Locate the cell with the specified text and output its [x, y] center coordinate. 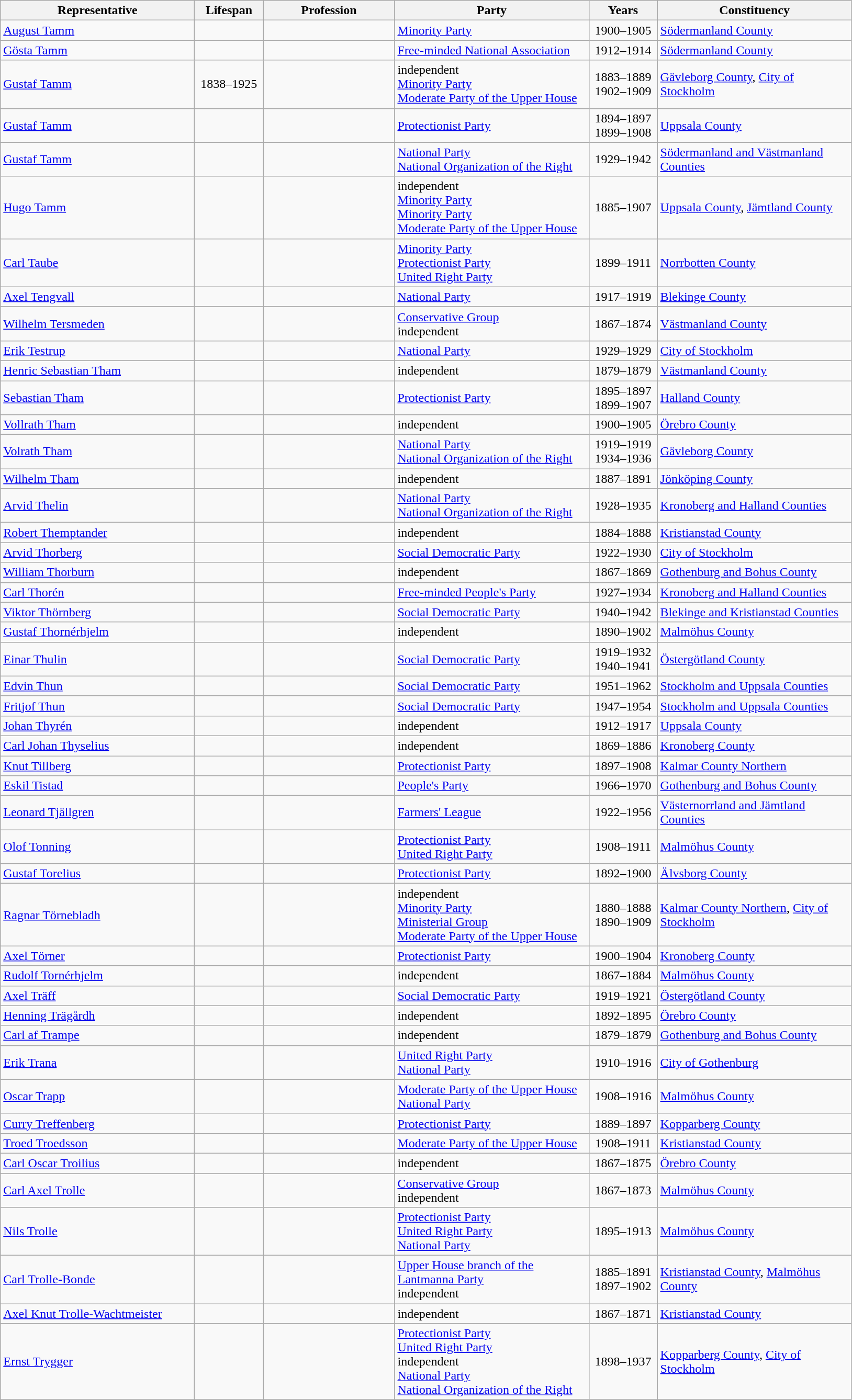
Protectionist Party United Right Party independent National Party National Organization of the Right [492, 1362]
City of Gothenburg [755, 1062]
1919–19191934–1936 [623, 452]
1929–1929 [623, 351]
1885–1907 [623, 207]
Rudolf Tornérhjelm [97, 976]
Carl Axel Trolle [97, 1190]
Hugo Tamm [97, 207]
Kalmar County Northern [755, 765]
Halland County [755, 398]
Blekinge and Kristianstad Counties [755, 612]
Johan Thyrén [97, 726]
1951–1962 [623, 686]
1869–1886 [623, 746]
Älvsborg County [755, 874]
August Tamm [97, 30]
1897–1908 [623, 765]
independent Minority Party Minority Party Moderate Party of the Upper House [492, 207]
1899–1911 [623, 263]
Robert Themptander [97, 533]
1892–1895 [623, 1015]
Blekinge County [755, 297]
1867–1873 [623, 1190]
Volrath Tham [97, 452]
Kristianstad County, Malmöhus County [755, 1280]
Axel Träff [97, 996]
1922–1956 [623, 813]
1892–1900 [623, 874]
Leonard Tjällgren [97, 813]
1912–1914 [623, 50]
1910–1916 [623, 1062]
Troed Troedsson [97, 1143]
Carl af Trampe [97, 1035]
1900–1904 [623, 956]
1867–1884 [623, 976]
Lifespan [229, 10]
Oscar Trapp [97, 1097]
Carl Johan Thyselius [97, 746]
1887–1891 [623, 479]
independent Minority Party Ministerial Group Moderate Party of the Upper House [492, 914]
Kopparberg County, City of Stockholm [755, 1362]
Eskil Tistad [97, 786]
Minority Party Protectionist Party United Right Party [492, 263]
Carl Taube [97, 263]
Knut Tillberg [97, 765]
1919–1921 [623, 996]
Henric Sebastian Tham [97, 370]
1867–1869 [623, 572]
1884–1888 [623, 533]
Wilhelm Tersmeden [97, 323]
Einar Thulin [97, 659]
People's Party [492, 786]
Moderate Party of the Upper House [492, 1143]
Farmers' League [492, 813]
Gävleborg County, City of Stockholm [755, 84]
1890–1902 [623, 632]
Years [623, 10]
Fritjof Thun [97, 706]
Ragnar Törnebladh [97, 914]
1966–1970 [623, 786]
Ernst Trygger [97, 1362]
1894–18971899–1908 [623, 126]
Vollrath Tham [97, 425]
Carl Thorén [97, 592]
United Right Party National Party [492, 1062]
Olof Tonning [97, 846]
Free-minded National Association [492, 50]
Representative [97, 10]
Erik Testrup [97, 351]
Moderate Party of the Upper House National Party [492, 1097]
1908–1916 [623, 1097]
Norrbotten County [755, 263]
Kopparberg County [755, 1123]
1867–1871 [623, 1314]
Erik Trana [97, 1062]
William Thorburn [97, 572]
1919–19321940–1941 [623, 659]
1898–1937 [623, 1362]
independent Minority Party Moderate Party of the Upper House [492, 84]
1867–1874 [623, 323]
Axel Knut Trolle-Wachtmeister [97, 1314]
Sebastian Tham [97, 398]
Axel Törner [97, 956]
Gustaf Thornérhjelm [97, 632]
Curry Treffenberg [97, 1123]
1940–1942 [623, 612]
1838–1925 [229, 84]
Free-minded People's Party [492, 592]
Uppsala County, Jämtland County [755, 207]
Arvid Thorberg [97, 552]
1947–1954 [623, 706]
1912–1917 [623, 726]
Västernorrland and Jämtland Counties [755, 813]
Party [492, 10]
1922–1930 [623, 552]
Henning Trägårdh [97, 1015]
1883–18891902–1909 [623, 84]
1917–1919 [623, 297]
Gösta Tamm [97, 50]
Protectionist Party United Right Party [492, 846]
Viktor Thörnberg [97, 612]
Nils Trolle [97, 1232]
1929–1942 [623, 159]
Edvin Thun [97, 686]
1928–1935 [623, 505]
Protectionist Party United Right Party National Party [492, 1232]
Arvid Thelin [97, 505]
Carl Trolle-Bonde [97, 1280]
Profession [329, 10]
1895–18971899–1907 [623, 398]
Upper House branch of the Lantmanna Party independent [492, 1280]
1885–18911897–1902 [623, 1280]
Kalmar County Northern, City of Stockholm [755, 914]
Constituency [755, 10]
Jönköping County [755, 479]
Carl Oscar Troilius [97, 1163]
1867–1875 [623, 1163]
Minority Party [492, 30]
1895–1913 [623, 1232]
Södermanland and Västmanland Counties [755, 159]
1880–18881890–1909 [623, 914]
Gustaf Torelius [97, 874]
1889–1897 [623, 1123]
Gävleborg County [755, 452]
Axel Tengvall [97, 297]
Wilhelm Tham [97, 479]
1927–1934 [623, 592]
